Return [x, y] of the center of cell containing provided text 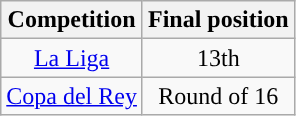
Round of 16 [218, 96]
Copa del Rey [72, 96]
13th [218, 58]
Competition [72, 20]
Final position [218, 20]
La Liga [72, 58]
